From the cell containing the given text, extract its center point as (X, Y) coordinate. 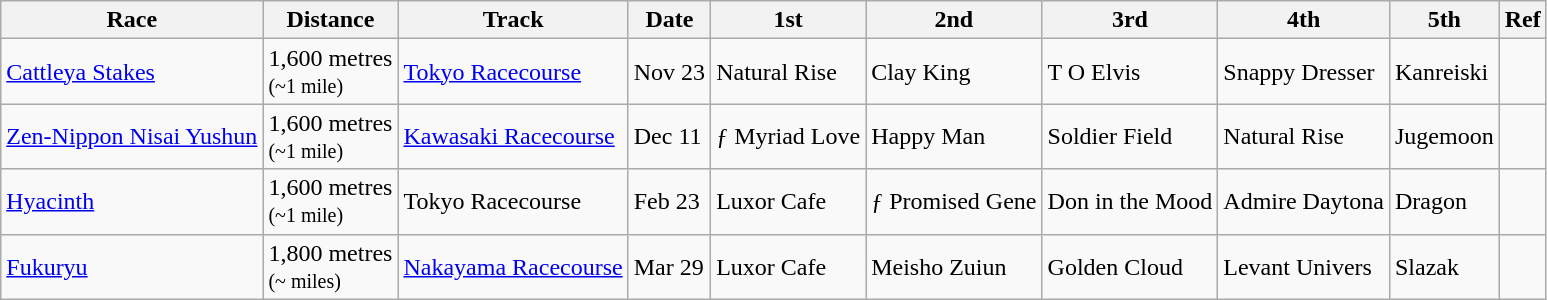
Nov 23 (669, 72)
Track (513, 20)
Dragon (1444, 202)
Levant Univers (1304, 266)
Fukuryu (132, 266)
ƒ Promised Gene (954, 202)
Meisho Zuiun (954, 266)
Mar 29 (669, 266)
Zen-Nippon Nisai Yushun (132, 136)
Hyacinth (132, 202)
2nd (954, 20)
Golden Cloud (1130, 266)
Clay King (954, 72)
1,800 metres(~ miles) (330, 266)
Kanreiski (1444, 72)
Date (669, 20)
Snappy Dresser (1304, 72)
Happy Man (954, 136)
Race (132, 20)
Don in the Mood (1130, 202)
ƒ Myriad Love (788, 136)
Distance (330, 20)
3rd (1130, 20)
Admire Daytona (1304, 202)
T O Elvis (1130, 72)
Ref (1522, 20)
Nakayama Racecourse (513, 266)
Kawasaki Racecourse (513, 136)
Jugemoon (1444, 136)
1st (788, 20)
5th (1444, 20)
Soldier Field (1130, 136)
Slazak (1444, 266)
Dec 11 (669, 136)
Cattleya Stakes (132, 72)
4th (1304, 20)
Feb 23 (669, 202)
